For the text-containing cell, return its midpoint in [x, y] coordinate format. 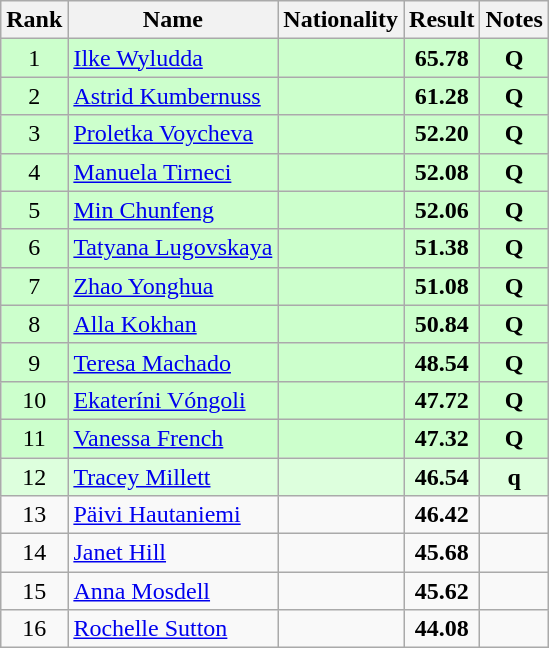
13 [34, 515]
Päivi Hautaniemi [173, 515]
52.08 [442, 172]
48.54 [442, 362]
Teresa Machado [173, 362]
45.62 [442, 591]
15 [34, 591]
65.78 [442, 58]
47.72 [442, 400]
11 [34, 438]
Vanessa French [173, 438]
Zhao Yonghua [173, 286]
1 [34, 58]
Anna Mosdell [173, 591]
47.32 [442, 438]
Proletka Voycheva [173, 134]
14 [34, 553]
2 [34, 96]
8 [34, 324]
Notes [514, 20]
44.08 [442, 629]
Result [442, 20]
50.84 [442, 324]
52.20 [442, 134]
7 [34, 286]
Name [173, 20]
9 [34, 362]
6 [34, 248]
61.28 [442, 96]
Min Chunfeng [173, 210]
51.08 [442, 286]
51.38 [442, 248]
q [514, 477]
Nationality [341, 20]
46.54 [442, 477]
46.42 [442, 515]
10 [34, 400]
16 [34, 629]
Ekateríni Vóngoli [173, 400]
Rank [34, 20]
Tracey Millett [173, 477]
Alla Kokhan [173, 324]
Tatyana Lugovskaya [173, 248]
Ilke Wyludda [173, 58]
52.06 [442, 210]
3 [34, 134]
Janet Hill [173, 553]
4 [34, 172]
Astrid Kumbernuss [173, 96]
Rochelle Sutton [173, 629]
12 [34, 477]
5 [34, 210]
45.68 [442, 553]
Manuela Tirneci [173, 172]
